Determine the [X, Y] coordinate at the center of the cell enclosing the given text.  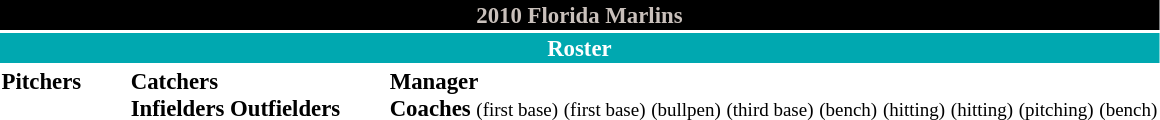
2010 Florida Marlins [580, 15]
Roster [580, 48]
